Find where the given text appears and provide that cell's center as (X, Y) coordinate. 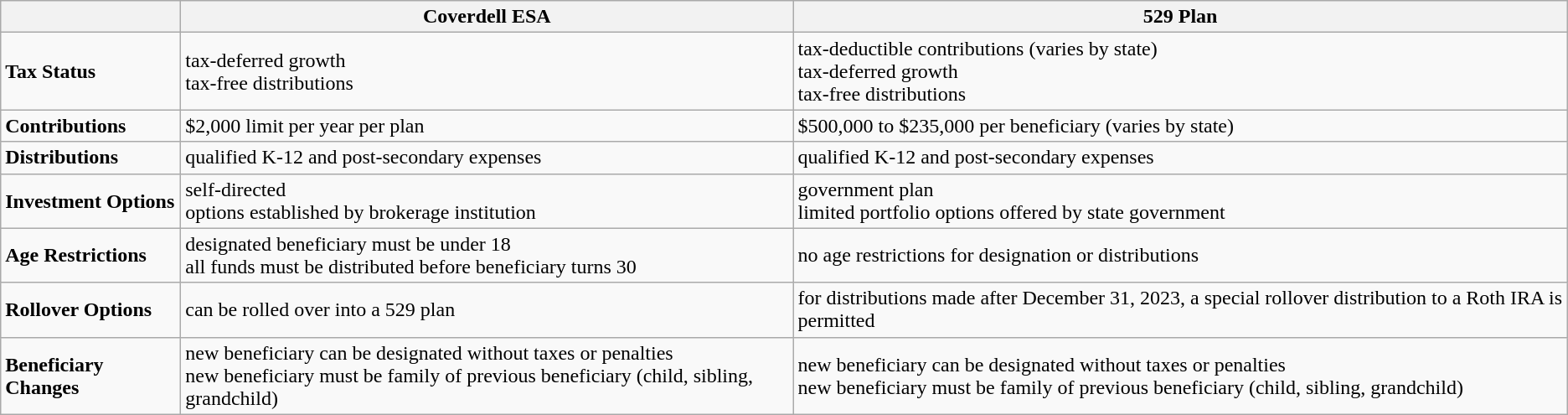
designated beneficiary must be under 18all funds must be distributed before beneficiary turns 30 (487, 255)
for distributions made after December 31, 2023, a special rollover distribution to a Roth IRA is permitted (1180, 310)
Distributions (90, 158)
$2,000 limit per year per plan (487, 126)
Beneficiary Changes (90, 376)
tax-deferred growthtax-free distributions (487, 71)
Age Restrictions (90, 255)
self-directedoptions established by brokerage institution (487, 201)
Investment Options (90, 201)
government planlimited portfolio options offered by state government (1180, 201)
Tax Status (90, 71)
529 Plan (1180, 17)
tax-deductible contributions (varies by state)tax-deferred growthtax-free distributions (1180, 71)
Contributions (90, 126)
no age restrictions for designation or distributions (1180, 255)
Coverdell ESA (487, 17)
Rollover Options (90, 310)
$500,000 to $235,000 per beneficiary (varies by state) (1180, 126)
can be rolled over into a 529 plan (487, 310)
